Output the (X, Y) coordinate of the center of the cell containing the given text.  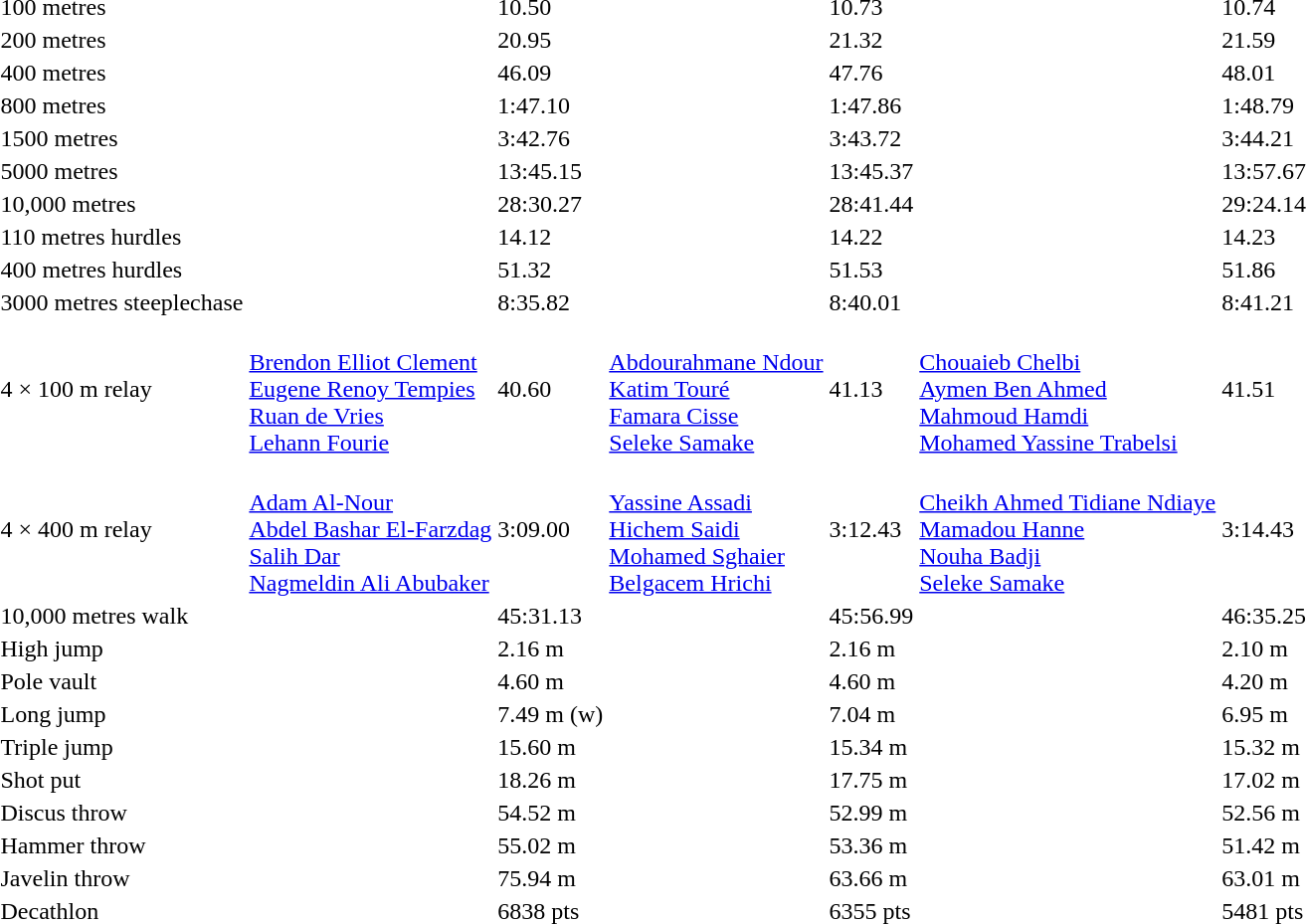
14.12 (551, 237)
28:41.44 (871, 204)
8:40.01 (871, 302)
18.26 m (551, 780)
Brendon Elliot ClementEugene Renoy TempiesRuan de VriesLehann Fourie (370, 389)
3:43.72 (871, 138)
51.32 (551, 270)
15.60 m (551, 747)
3:42.76 (551, 138)
Yassine AssadiHichem SaidiMohamed SghaierBelgacem Hrichi (716, 529)
53.36 m (871, 845)
13:45.37 (871, 171)
1:47.86 (871, 105)
45:31.13 (551, 616)
47.76 (871, 73)
46.09 (551, 73)
41.13 (871, 389)
20.95 (551, 40)
Chouaieb ChelbiAymen Ben AhmedMahmoud HamdiMohamed Yassine Trabelsi (1068, 389)
7.04 m (871, 714)
1:47.10 (551, 105)
28:30.27 (551, 204)
Abdourahmane NdourKatim TouréFamara CisseSeleke Samake (716, 389)
54.52 m (551, 813)
17.75 m (871, 780)
51.53 (871, 270)
75.94 m (551, 878)
3:12.43 (871, 529)
55.02 m (551, 845)
15.34 m (871, 747)
Adam Al-NourAbdel Bashar El-FarzdagSalih DarNagmeldin Ali Abubaker (370, 529)
Cheikh Ahmed Tidiane NdiayeMamadou HanneNouha BadjiSeleke Samake (1068, 529)
7.49 m (w) (551, 714)
21.32 (871, 40)
8:35.82 (551, 302)
14.22 (871, 237)
13:45.15 (551, 171)
40.60 (551, 389)
3:09.00 (551, 529)
52.99 m (871, 813)
63.66 m (871, 878)
45:56.99 (871, 616)
